Return the (x, y) coordinate for the center point of the cell that contains the specified text.  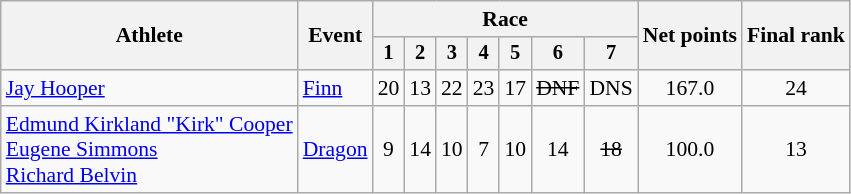
4 (484, 54)
Jay Hooper (150, 88)
1 (389, 54)
22 (452, 88)
DNF (558, 88)
5 (515, 54)
6 (558, 54)
Final rank (796, 36)
23 (484, 88)
9 (389, 150)
Event (336, 36)
Edmund Kirkland "Kirk" Cooper Eugene Simmons Richard Belvin (150, 150)
Finn (336, 88)
Race (506, 19)
18 (610, 150)
167.0 (690, 88)
Dragon (336, 150)
2 (420, 54)
3 (452, 54)
Athlete (150, 36)
24 (796, 88)
17 (515, 88)
Net points (690, 36)
20 (389, 88)
DNS (610, 88)
100.0 (690, 150)
